Return [x, y] of the center of cell containing provided text 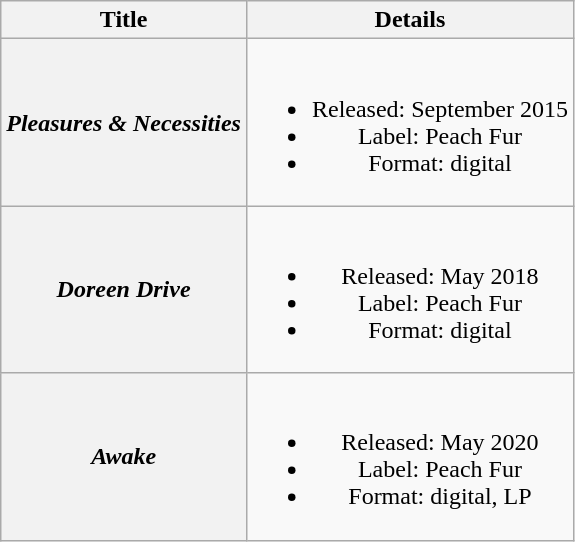
Released: May 2020Label: Peach FurFormat: digital, LP [410, 456]
Awake [124, 456]
Released: September 2015Label: Peach FurFormat: digital [410, 122]
Title [124, 20]
Doreen Drive [124, 290]
Pleasures & Necessities [124, 122]
Details [410, 20]
Released: May 2018Label: Peach FurFormat: digital [410, 290]
